Search for the cell housing the specified text and yield its (x, y) center coordinate. 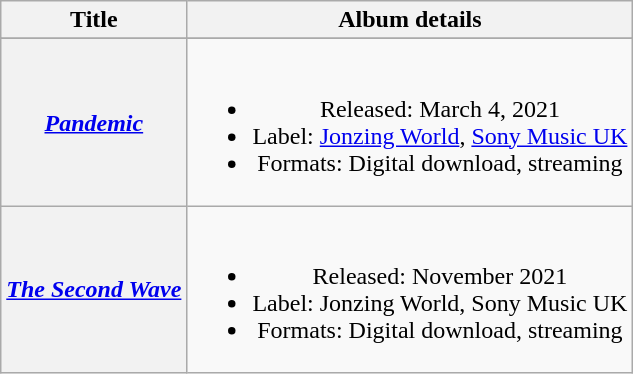
Title (94, 20)
Released: November 2021Label: Jonzing World, Sony Music UKFormats: Digital download, streaming (410, 290)
The Second Wave (94, 290)
Released: March 4, 2021Label: Jonzing World, Sony Music UKFormats: Digital download, streaming (410, 122)
Album details (410, 20)
Pandemic (94, 122)
